Extract the [X, Y] coordinate from the center of the cell holding the provided text.  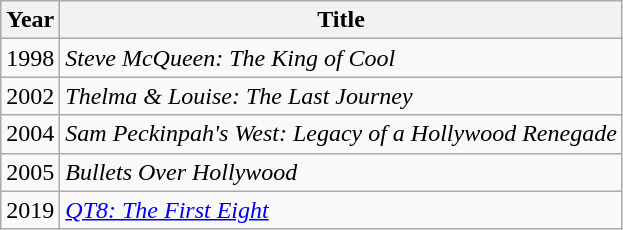
Title [342, 20]
Thelma & Louise: The Last Journey [342, 96]
Steve McQueen: The King of Cool [342, 58]
2005 [30, 172]
Sam Peckinpah's West: Legacy of a Hollywood Renegade [342, 134]
2002 [30, 96]
QT8: The First Eight [342, 210]
1998 [30, 58]
2004 [30, 134]
Bullets Over Hollywood [342, 172]
2019 [30, 210]
Year [30, 20]
